From the cell containing the given text, extract its center point as (x, y) coordinate. 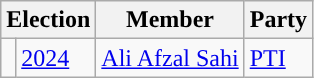
Party (278, 20)
2024 (56, 58)
Election (48, 20)
Member (170, 20)
Ali Afzal Sahi (170, 58)
PTI (278, 58)
